Determine the (x, y) coordinate at the center of the cell enclosing the given text.  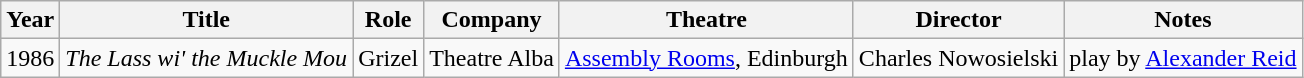
Grizel (388, 58)
Director (958, 20)
Theatre Alba (492, 58)
Year (30, 20)
Title (206, 20)
The Lass wi' the Muckle Mou (206, 58)
Role (388, 20)
Assembly Rooms, Edinburgh (706, 58)
1986 (30, 58)
Charles Nowosielski (958, 58)
Theatre (706, 20)
Notes (1183, 20)
Company (492, 20)
play by Alexander Reid (1183, 58)
